Pinpoint the cell where the given text exists, returning its (X, Y) midpoint coordinate. 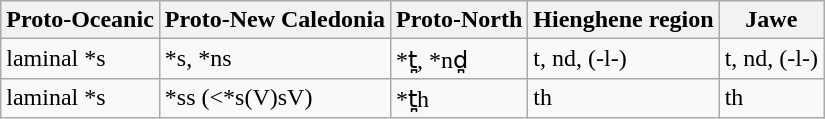
Proto-Oceanic (80, 20)
*ss (<*s(V)sV) (274, 98)
*t̪h (460, 98)
*s, *ns (274, 59)
Proto-North (460, 20)
*t̪, *nd̪ (460, 59)
Hienghene region (624, 20)
Jawe (771, 20)
Proto-New Caledonia (274, 20)
